Return [x, y] of the center of cell containing provided text 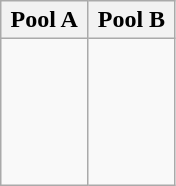
Pool A [44, 20]
Pool B [132, 20]
